From the cell containing the given text, extract its center point as [X, Y] coordinate. 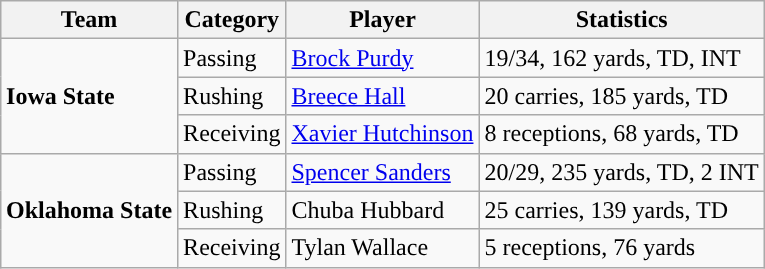
Breece Hall [382, 96]
Chuba Hubbard [382, 210]
Team [90, 20]
25 carries, 139 yards, TD [622, 210]
Iowa State [90, 96]
20/29, 235 yards, TD, 2 INT [622, 172]
Player [382, 20]
Spencer Sanders [382, 172]
Category [232, 20]
20 carries, 185 yards, TD [622, 96]
19/34, 162 yards, TD, INT [622, 58]
Statistics [622, 20]
5 receptions, 76 yards [622, 248]
8 receptions, 68 yards, TD [622, 134]
Oklahoma State [90, 210]
Xavier Hutchinson [382, 134]
Tylan Wallace [382, 248]
Brock Purdy [382, 58]
